Provide the (X, Y) coordinate of the cell's center where the given text is located.  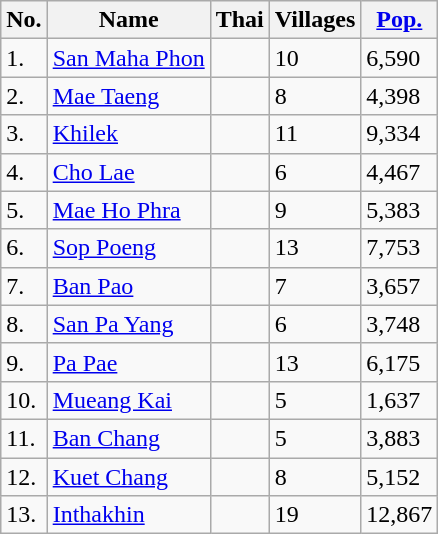
1. (24, 58)
3,657 (400, 286)
Thai (240, 20)
3,748 (400, 324)
No. (24, 20)
3. (24, 134)
Khilek (128, 134)
9,334 (400, 134)
6. (24, 248)
Name (128, 20)
5,152 (400, 477)
10. (24, 400)
Pop. (400, 20)
5,383 (400, 210)
19 (315, 515)
7 (315, 286)
2. (24, 96)
11 (315, 134)
Sop Poeng (128, 248)
3,883 (400, 438)
Inthakhin (128, 515)
Pa Pae (128, 362)
Villages (315, 20)
10 (315, 58)
San Maha Phon (128, 58)
7,753 (400, 248)
12,867 (400, 515)
4,467 (400, 172)
Kuet Chang (128, 477)
Cho Lae (128, 172)
6,175 (400, 362)
Ban Chang (128, 438)
5. (24, 210)
Mae Ho Phra (128, 210)
Mae Taeng (128, 96)
4. (24, 172)
Mueang Kai (128, 400)
13. (24, 515)
San Pa Yang (128, 324)
6,590 (400, 58)
12. (24, 477)
4,398 (400, 96)
9. (24, 362)
8. (24, 324)
Ban Pao (128, 286)
9 (315, 210)
11. (24, 438)
1,637 (400, 400)
7. (24, 286)
